Provide the [x, y] coordinate of the cell's center where the given text is located.  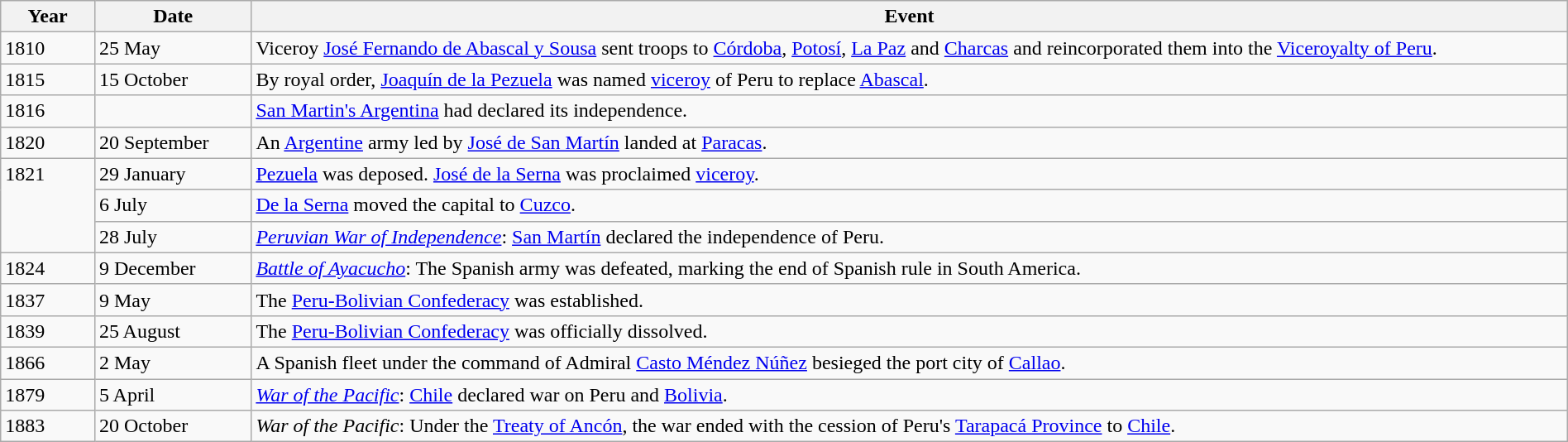
1821 [48, 205]
Year [48, 17]
1837 [48, 300]
By royal order, Joaquín de la Pezuela was named viceroy of Peru to replace Abascal. [910, 79]
San Martin's Argentina had declared its independence. [910, 111]
1824 [48, 268]
Peruvian War of Independence: San Martín declared the independence of Peru. [910, 237]
9 May [172, 300]
1879 [48, 395]
9 December [172, 268]
15 October [172, 79]
1820 [48, 142]
Battle of Ayacucho: The Spanish army was defeated, marking the end of Spanish rule in South America. [910, 268]
Event [910, 17]
25 August [172, 331]
2 May [172, 363]
29 January [172, 174]
1810 [48, 48]
Date [172, 17]
War of the Pacific: Under the Treaty of Ancón, the war ended with the cession of Peru's Tarapacá Province to Chile. [910, 426]
De la Serna moved the capital to Cuzco. [910, 205]
1839 [48, 331]
War of the Pacific: Chile declared war on Peru and Bolivia. [910, 395]
28 July [172, 237]
20 October [172, 426]
An Argentine army led by José de San Martín landed at Paracas. [910, 142]
20 September [172, 142]
25 May [172, 48]
The Peru-Bolivian Confederacy was established. [910, 300]
5 April [172, 395]
The Peru-Bolivian Confederacy was officially dissolved. [910, 331]
Pezuela was deposed. José de la Serna was proclaimed viceroy. [910, 174]
1883 [48, 426]
6 July [172, 205]
1816 [48, 111]
A Spanish fleet under the command of Admiral Casto Méndez Núñez besieged the port city of Callao. [910, 363]
1815 [48, 79]
1866 [48, 363]
Viceroy José Fernando de Abascal y Sousa sent troops to Córdoba, Potosí, La Paz and Charcas and reincorporated them into the Viceroyalty of Peru. [910, 48]
